Return the (x, y) coordinate for the center point of the cell that contains the specified text.  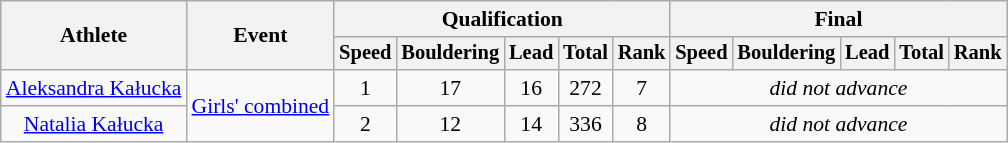
14 (531, 124)
272 (586, 88)
Final (838, 19)
Aleksandra Kałucka (94, 88)
Girls' combined (260, 106)
7 (642, 88)
Natalia Kałucka (94, 124)
12 (450, 124)
Event (260, 36)
Athlete (94, 36)
Qualification (502, 19)
2 (365, 124)
17 (450, 88)
1 (365, 88)
8 (642, 124)
336 (586, 124)
16 (531, 88)
